Return [X, Y] of the center of cell containing provided text 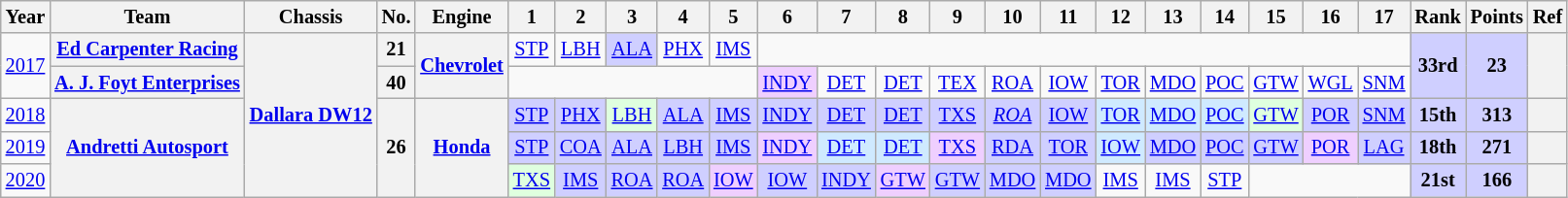
3 [632, 16]
2019 [25, 148]
1 [532, 16]
Year [25, 16]
16 [1331, 16]
15th [1437, 115]
6 [787, 16]
313 [1497, 115]
33rd [1437, 66]
Honda [461, 148]
2 [581, 16]
23 [1497, 66]
14 [1225, 16]
15 [1275, 16]
Rank [1437, 16]
7 [846, 16]
Andretti Autosport [148, 148]
21st [1437, 181]
12 [1120, 16]
TEX [958, 82]
40 [397, 82]
2020 [25, 181]
WGL [1331, 82]
10 [1013, 16]
Engine [461, 16]
RDA [1013, 148]
26 [397, 148]
2018 [25, 115]
13 [1172, 16]
17 [1384, 16]
166 [1497, 181]
5 [733, 16]
Team [148, 16]
11 [1067, 16]
Ed Carpenter Racing [148, 49]
2017 [25, 66]
COA [581, 148]
Chassis [311, 16]
Chevrolet [461, 66]
Dallara DW12 [311, 115]
Ref [1548, 16]
Points [1497, 16]
LAG [1384, 148]
4 [682, 16]
21 [397, 49]
9 [958, 16]
271 [1497, 148]
8 [903, 16]
A. J. Foyt Enterprises [148, 82]
18th [1437, 148]
No. [397, 16]
